Search for the cell housing the specified text and yield its [X, Y] center coordinate. 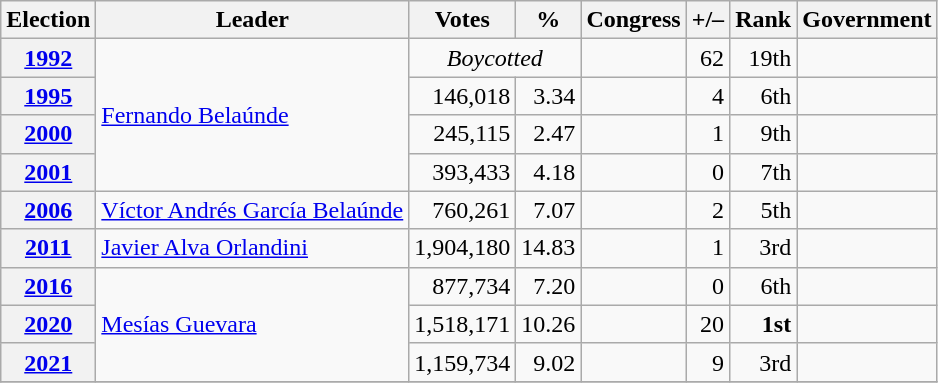
9 [708, 362]
14.83 [548, 248]
5th [764, 210]
Mesías Guevara [252, 324]
Víctor Andrés García Belaúnde [252, 210]
Government [867, 20]
Congress [634, 20]
Leader [252, 20]
7.07 [548, 210]
877,734 [462, 286]
Election [48, 20]
2011 [48, 248]
+/– [708, 20]
7th [764, 172]
20 [708, 324]
2006 [48, 210]
2001 [48, 172]
Rank [764, 20]
2.47 [548, 134]
Javier Alva Orlandini [252, 248]
393,433 [462, 172]
Votes [462, 20]
1995 [48, 96]
19th [764, 58]
4 [708, 96]
2020 [48, 324]
146,018 [462, 96]
760,261 [462, 210]
2000 [48, 134]
9.02 [548, 362]
2021 [48, 362]
9th [764, 134]
245,115 [462, 134]
10.26 [548, 324]
Boycotted [495, 58]
3.34 [548, 96]
1992 [48, 58]
4.18 [548, 172]
62 [708, 58]
1,904,180 [462, 248]
2 [708, 210]
1st [764, 324]
2016 [48, 286]
1,159,734 [462, 362]
1,518,171 [462, 324]
7.20 [548, 286]
% [548, 20]
Fernando Belaúnde [252, 115]
